Provide the (X, Y) coordinate of the cell's center where the given text is located.  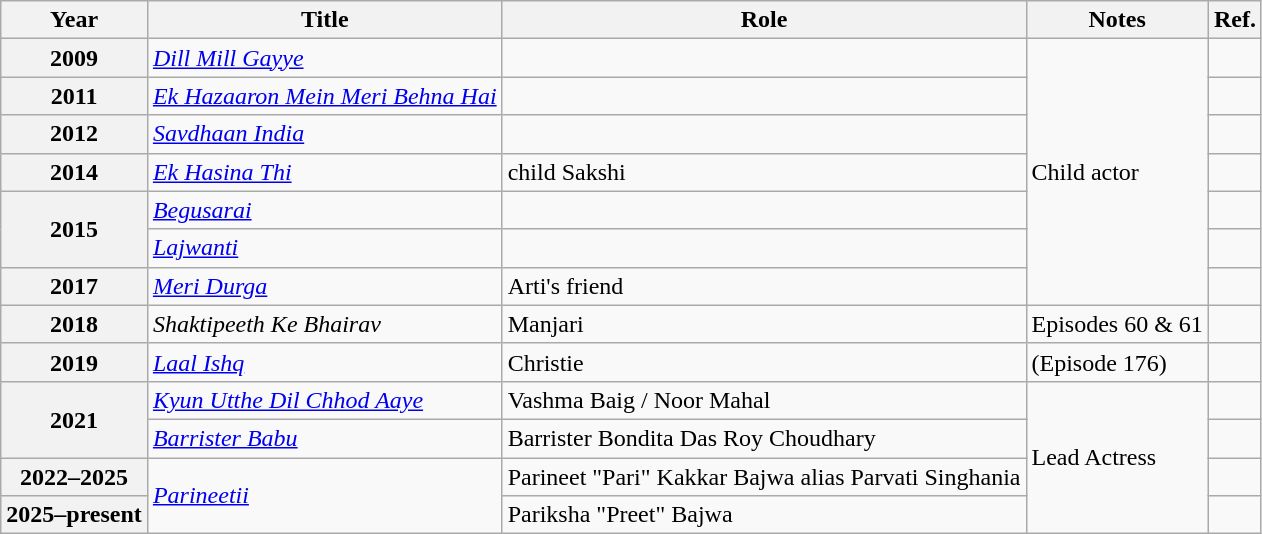
Child actor (1117, 172)
2025–present (74, 515)
Parineetii (324, 496)
Barrister Bondita Das Roy Choudhary (764, 438)
2021 (74, 419)
Savdhaan India (324, 134)
Episodes 60 & 61 (1117, 324)
2011 (74, 96)
(Episode 176) (1117, 362)
Year (74, 20)
2012 (74, 134)
child Sakshi (764, 172)
Kyun Utthe Dil Chhod Aaye (324, 400)
Ek Hasina Thi (324, 172)
Dill Mill Gayye (324, 58)
Parineet "Pari" Kakkar Bajwa alias Parvati Singhania (764, 477)
2015 (74, 229)
Ref. (1234, 20)
2017 (74, 286)
Manjari (764, 324)
Role (764, 20)
Shaktipeeth Ke Bhairav (324, 324)
Ek Hazaaron Mein Meri Behna Hai (324, 96)
Laal Ishq (324, 362)
Begusarai (324, 210)
Meri Durga (324, 286)
Arti's friend (764, 286)
Pariksha "Preet" Bajwa (764, 515)
Lajwanti (324, 248)
2009 (74, 58)
2018 (74, 324)
2014 (74, 172)
Notes (1117, 20)
Lead Actress (1117, 457)
Vashma Baig / Noor Mahal (764, 400)
Christie (764, 362)
Barrister Babu (324, 438)
2022–2025 (74, 477)
2019 (74, 362)
Title (324, 20)
